Detect which cell encompasses the target text, then output its [X, Y] center coordinate. 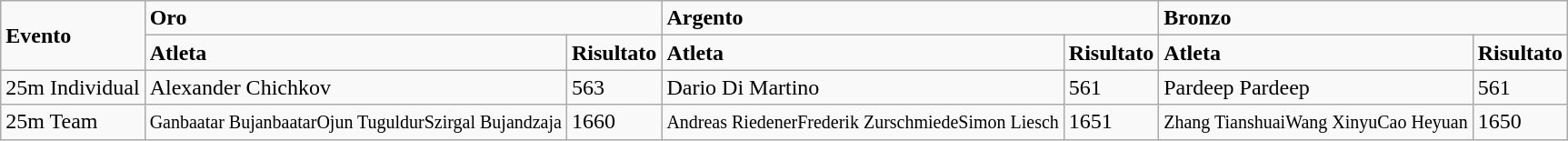
1650 [1520, 122]
Alexander Chichkov [355, 87]
563 [614, 87]
Evento [73, 35]
1651 [1111, 122]
1660 [614, 122]
25m Team [73, 122]
Ganbaatar BujanbaatarOjun TuguldurSzirgal Bujandzaja [355, 122]
25m Individual [73, 87]
Argento [911, 18]
Oro [404, 18]
Andreas RiedenerFrederik ZurschmiedeSimon Liesch [863, 122]
Pardeep Pardeep [1316, 87]
Zhang TianshuaiWang XinyuCao Heyuan [1316, 122]
Bronzo [1363, 18]
Dario Di Martino [863, 87]
